Provide the (x, y) coordinate of the cell's center where the given text is located.  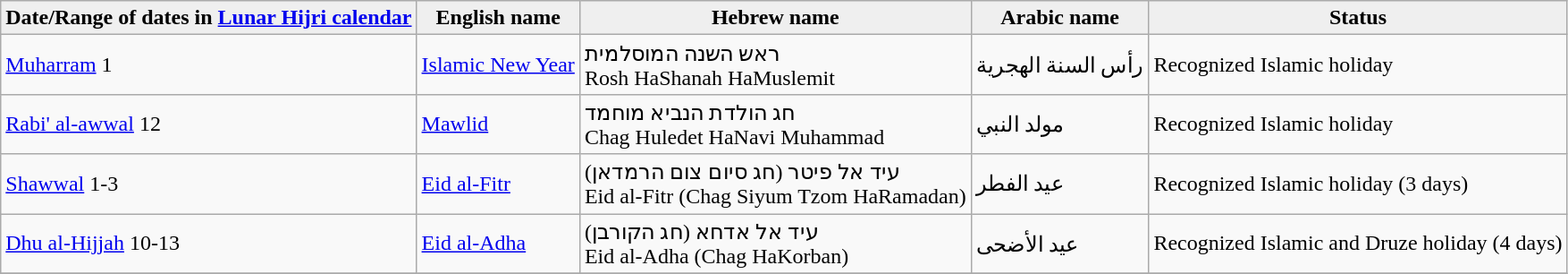
Status (1358, 18)
عيد الفطر (1060, 184)
Date/Range of dates in Lunar Hijri calendar (209, 18)
Recognized Islamic and Druze holiday (4 days) (1358, 244)
Shawwal 1-3 (209, 184)
رأس السنة الهجرية (1060, 64)
Islamic New Year (498, 64)
Eid al-Adha (498, 244)
חג הולדת הנביא מוחמדChag Huledet HaNavi Muhammad (775, 124)
Arabic name (1060, 18)
ראש השנה המוסלמיתRosh HaShanah HaMuslemit (775, 64)
English name (498, 18)
Rabi' al-awwal 12 (209, 124)
مولد النبي (1060, 124)
Eid al-Fitr (498, 184)
Mawlid (498, 124)
עיד אל אדחא (חג הקורבן)Eid al-Adha (Chag HaKorban) (775, 244)
Hebrew name (775, 18)
עיד אל פיטר (חג סיום צום הרמדאן)Eid al-Fitr (Chag Siyum Tzom HaRamadan) (775, 184)
Dhu al-Hijjah 10-13 (209, 244)
Recognized Islamic holiday (3 days) (1358, 184)
عيد الأضحى (1060, 244)
Muharram 1 (209, 64)
